Detect which cell encompasses the target text, then output its (X, Y) center coordinate. 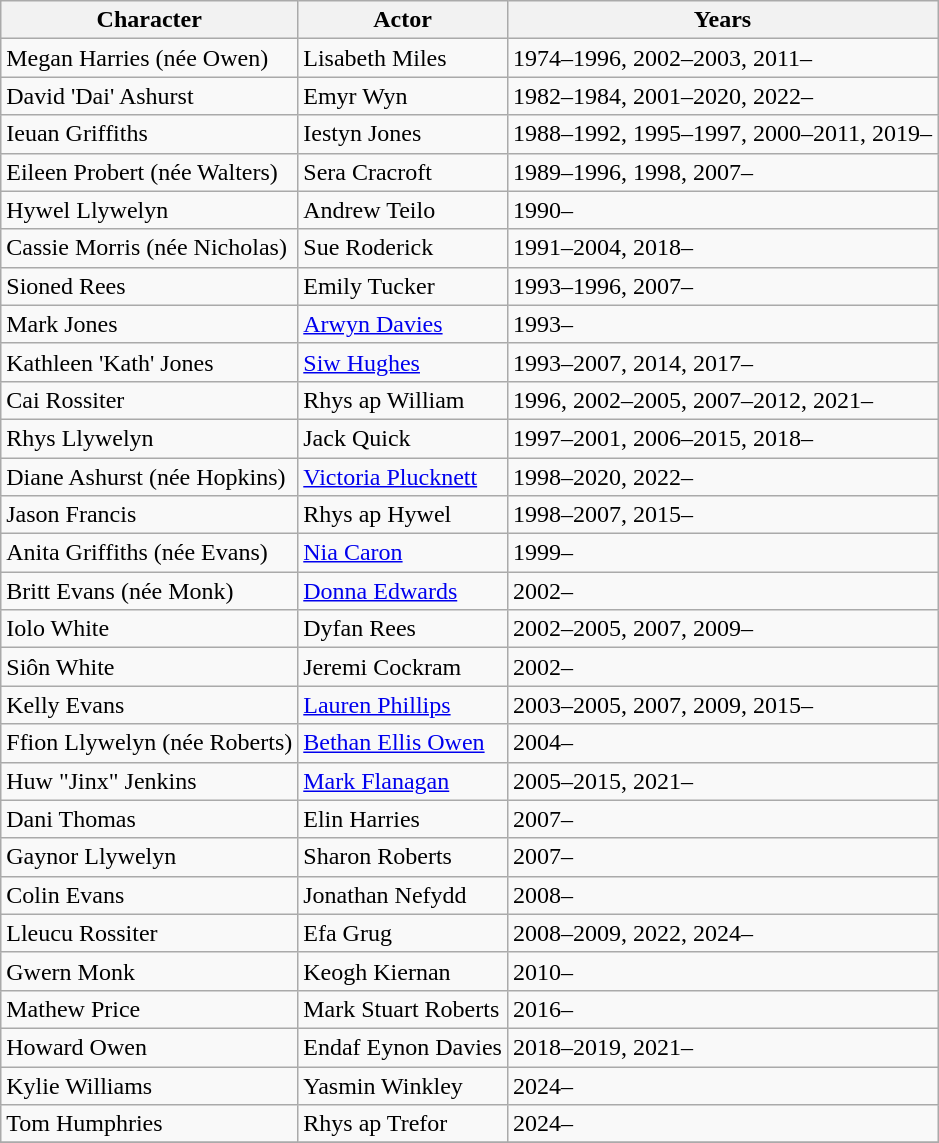
Hywel Llywelyn (150, 210)
Donna Edwards (403, 591)
Lauren Phillips (403, 705)
Cai Rossiter (150, 400)
Mark Stuart Roberts (403, 1009)
Ieuan Griffiths (150, 134)
Siôn White (150, 667)
2004– (722, 743)
Actor (403, 20)
Kelly Evans (150, 705)
1997–2001, 2006–2015, 2018– (722, 438)
Yasmin Winkley (403, 1085)
Siw Hughes (403, 362)
Rhys ap Hywel (403, 515)
Gaynor Llywelyn (150, 857)
1990– (722, 210)
2016– (722, 1009)
Endaf Eynon Davies (403, 1047)
Rhys ap Trefor (403, 1124)
Nia Caron (403, 553)
Mark Jones (150, 324)
Kathleen 'Kath' Jones (150, 362)
1989–1996, 1998, 2007– (722, 172)
Arwyn Davies (403, 324)
1993–1996, 2007– (722, 286)
2005–2015, 2021– (722, 781)
1993–2007, 2014, 2017– (722, 362)
Jeremi Cockram (403, 667)
Colin Evans (150, 895)
1999– (722, 553)
Sue Roderick (403, 248)
Gwern Monk (150, 971)
Mathew Price (150, 1009)
Victoria Plucknett (403, 477)
Elin Harries (403, 819)
Iestyn Jones (403, 134)
Mark Flanagan (403, 781)
Jack Quick (403, 438)
Sharon Roberts (403, 857)
2008–2009, 2022, 2024– (722, 933)
Bethan Ellis Owen (403, 743)
Cassie Morris (née Nicholas) (150, 248)
2010– (722, 971)
Keogh Kiernan (403, 971)
Kylie Williams (150, 1085)
2003–2005, 2007, 2009, 2015– (722, 705)
1974–1996, 2002–2003, 2011– (722, 58)
Andrew Teilo (403, 210)
Years (722, 20)
2018–2019, 2021– (722, 1047)
Ffion Llywelyn (née Roberts) (150, 743)
Character (150, 20)
2008– (722, 895)
1998–2007, 2015– (722, 515)
1996, 2002–2005, 2007–2012, 2021– (722, 400)
Lisabeth Miles (403, 58)
Megan Harries (née Owen) (150, 58)
Rhys ap William (403, 400)
David 'Dai' Ashurst (150, 96)
Tom Humphries (150, 1124)
Efa Grug (403, 933)
Emyr Wyn (403, 96)
Diane Ashurst (née Hopkins) (150, 477)
Dani Thomas (150, 819)
1998–2020, 2022– (722, 477)
1982–1984, 2001–2020, 2022– (722, 96)
Dyfan Rees (403, 629)
Iolo White (150, 629)
1993– (722, 324)
Sera Cracroft (403, 172)
Eileen Probert (née Walters) (150, 172)
Huw "Jinx" Jenkins (150, 781)
Jason Francis (150, 515)
Lleucu Rossiter (150, 933)
1991–2004, 2018– (722, 248)
Jonathan Nefydd (403, 895)
Sioned Rees (150, 286)
Howard Owen (150, 1047)
1988–1992, 1995–1997, 2000–2011, 2019– (722, 134)
2002–2005, 2007, 2009– (722, 629)
Britt Evans (née Monk) (150, 591)
Emily Tucker (403, 286)
Rhys Llywelyn (150, 438)
Anita Griffiths (née Evans) (150, 553)
